Output the [x, y] coordinate of the center of the cell containing the given text.  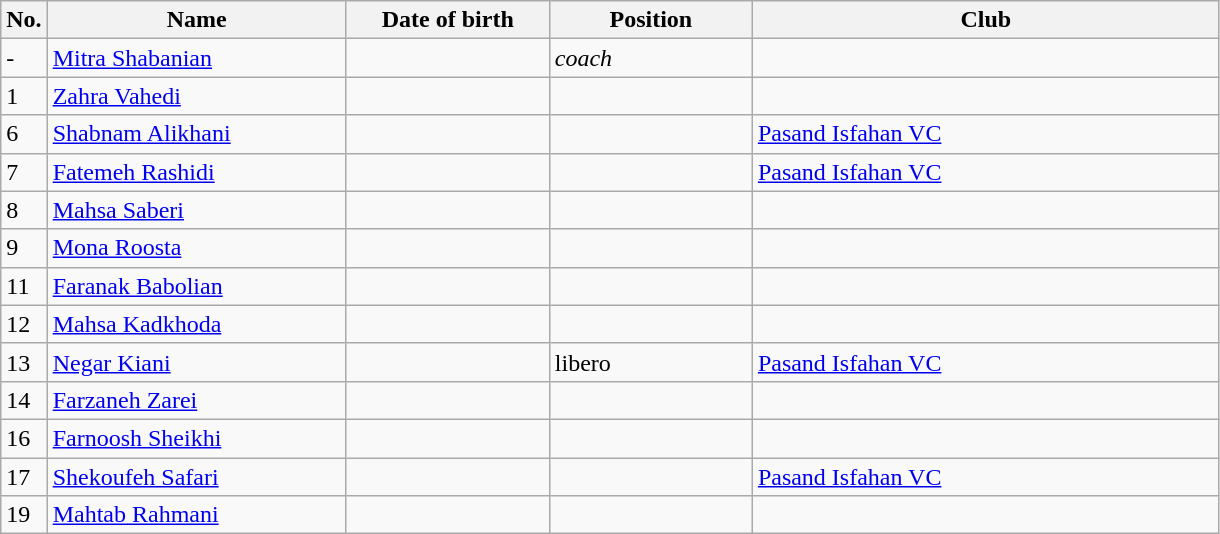
Shabnam Alikhani [196, 134]
9 [24, 248]
No. [24, 20]
Faranak Babolian [196, 286]
- [24, 58]
19 [24, 515]
17 [24, 477]
8 [24, 210]
Mahsa Kadkhoda [196, 324]
Date of birth [448, 20]
1 [24, 96]
Club [986, 20]
14 [24, 400]
Negar Kiani [196, 362]
Farnoosh Sheikhi [196, 438]
Shekoufeh Safari [196, 477]
16 [24, 438]
Zahra Vahedi [196, 96]
Mona Roosta [196, 248]
6 [24, 134]
coach [650, 58]
Mahsa Saberi [196, 210]
11 [24, 286]
Mitra Shabanian [196, 58]
13 [24, 362]
libero [650, 362]
Fatemeh Rashidi [196, 172]
Farzaneh Zarei [196, 400]
Mahtab Rahmani [196, 515]
12 [24, 324]
Name [196, 20]
7 [24, 172]
Position [650, 20]
